For the text-containing cell, return its midpoint in (X, Y) coordinate format. 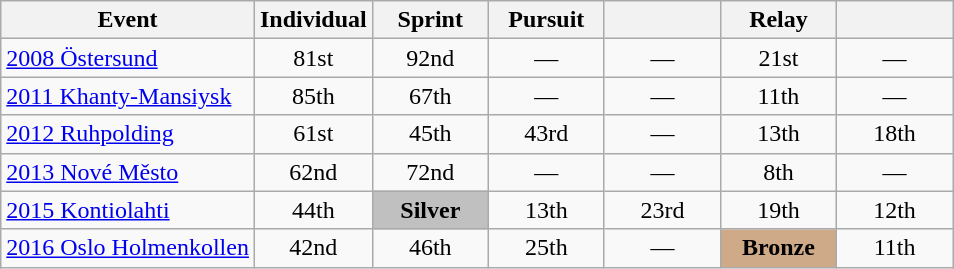
Event (128, 20)
44th (313, 210)
61st (313, 134)
43rd (546, 134)
62nd (313, 172)
45th (430, 134)
12th (895, 210)
25th (546, 248)
67th (430, 96)
Bronze (778, 248)
72nd (430, 172)
46th (430, 248)
2016 Oslo Holmenkollen (128, 248)
92nd (430, 58)
23rd (662, 210)
19th (778, 210)
Pursuit (546, 20)
2015 Kontiolahti (128, 210)
Silver (430, 210)
2012 Ruhpolding (128, 134)
2008 Östersund (128, 58)
Sprint (430, 20)
42nd (313, 248)
2011 Khanty-Mansiysk (128, 96)
18th (895, 134)
Relay (778, 20)
21st (778, 58)
Individual (313, 20)
85th (313, 96)
8th (778, 172)
2013 Nové Město (128, 172)
81st (313, 58)
